Capture the cell that displays the provided text and extract its [X, Y] central coordinate. 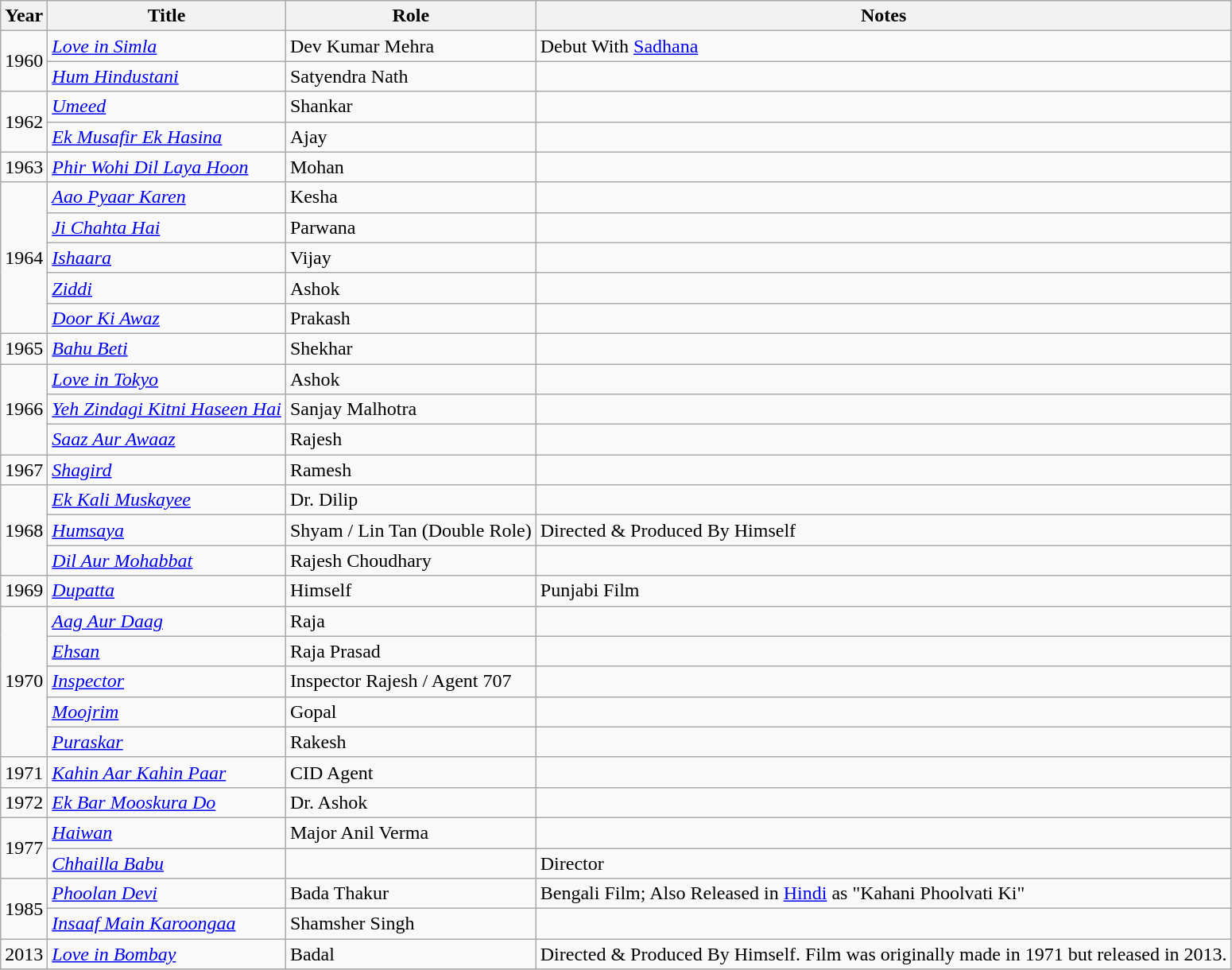
1977 [24, 848]
Insaaf Main Karoongaa [167, 924]
Shagird [167, 470]
Hum Hindustani [167, 76]
Rakesh [410, 742]
Himself [410, 591]
Sanjay Malhotra [410, 409]
Satyendra Nath [410, 76]
Bengali Film; Also Released in Hindi as "Kahani Phoolvati Ki" [884, 894]
Mohan [410, 167]
Ehsan [167, 651]
Shekhar [410, 348]
Directed & Produced By Himself [884, 530]
Badal [410, 954]
1962 [24, 122]
Bada Thakur [410, 894]
Ek Bar Mooskura Do [167, 802]
Love in Bombay [167, 954]
Phir Wohi Dil Laya Hoon [167, 167]
Dr. Ashok [410, 802]
Umeed [167, 107]
Major Anil Verma [410, 832]
1968 [24, 530]
Parwana [410, 227]
CID Agent [410, 772]
Role [410, 16]
1969 [24, 591]
Directed & Produced By Himself. Film was originally made in 1971 but released in 2013. [884, 954]
Ziddi [167, 288]
1965 [24, 348]
Dil Aur Mohabbat [167, 561]
Director [884, 863]
Year [24, 16]
Door Ki Awaz [167, 318]
Aao Pyaar Karen [167, 197]
Saaz Aur Awaaz [167, 440]
Aag Aur Daag [167, 621]
Chhailla Babu [167, 863]
1966 [24, 409]
Dupatta [167, 591]
Ji Chahta Hai [167, 227]
Prakash [410, 318]
Kahin Aar Kahin Paar [167, 772]
Vijay [410, 258]
Ishaara [167, 258]
Shyam / Lin Tan (Double Role) [410, 530]
Raja Prasad [410, 651]
Puraskar [167, 742]
Phoolan Devi [167, 894]
Rajesh [410, 440]
Dev Kumar Mehra [410, 46]
Inspector [167, 681]
Love in Tokyo [167, 379]
Inspector Rajesh / Agent 707 [410, 681]
Title [167, 16]
1960 [24, 61]
1970 [24, 681]
1963 [24, 167]
Ajay [410, 137]
1972 [24, 802]
1985 [24, 909]
Moojrim [167, 712]
Dr. Dilip [410, 500]
Ramesh [410, 470]
Kesha [410, 197]
1964 [24, 258]
Love in Simla [167, 46]
1971 [24, 772]
Rajesh Choudhary [410, 561]
2013 [24, 954]
Humsaya [167, 530]
Shamsher Singh [410, 924]
Shankar [410, 107]
Bahu Beti [167, 348]
Haiwan [167, 832]
Raja [410, 621]
Debut With Sadhana [884, 46]
Punjabi Film [884, 591]
Yeh Zindagi Kitni Haseen Hai [167, 409]
Ek Kali Muskayee [167, 500]
Ek Musafir Ek Hasina [167, 137]
Notes [884, 16]
Gopal [410, 712]
1967 [24, 470]
